Find where the given text appears and provide that cell's center as [x, y] coordinate. 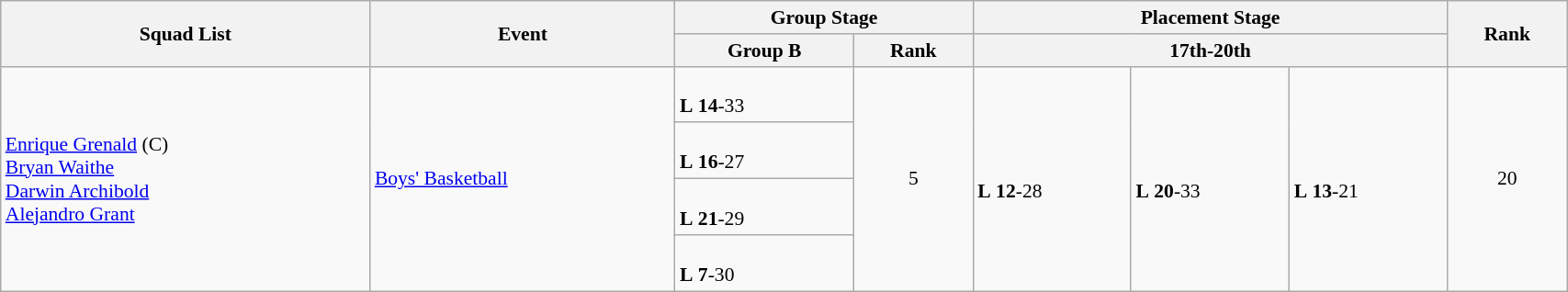
L 16-27 [764, 151]
L 20-33 [1210, 178]
L 7-30 [764, 263]
L 12-28 [1052, 178]
L 21-29 [764, 208]
Enrique Grenald (C)Bryan WaitheDarwin ArchiboldAlejandro Grant [186, 178]
17th-20th [1211, 51]
Placement Stage [1211, 17]
Group B [764, 51]
L 13-21 [1369, 178]
L 14-33 [764, 94]
Group Stage [824, 17]
Squad List [186, 33]
Event [523, 33]
5 [913, 178]
20 [1507, 178]
Boys' Basketball [523, 178]
